Determine the (x, y) coordinate at the center of the cell enclosing the given text.  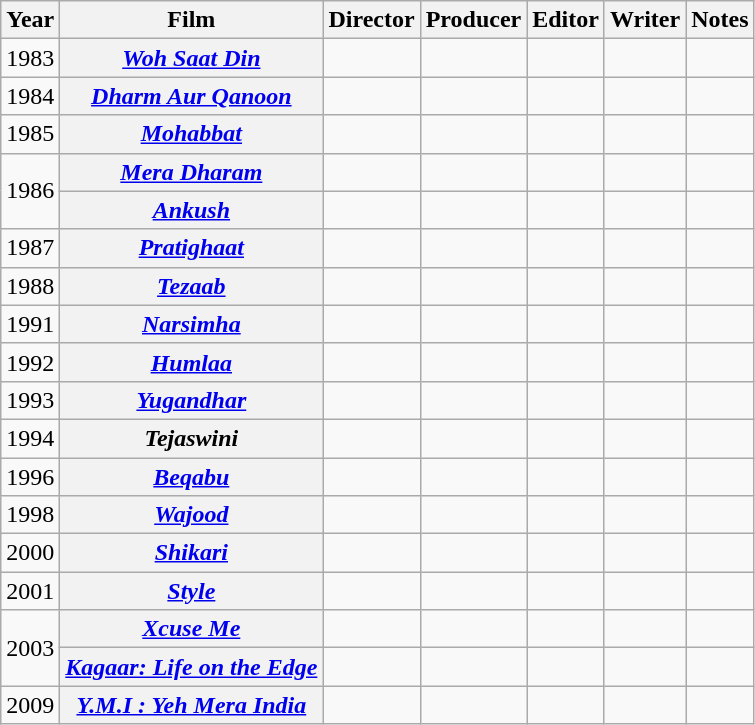
Wajood (192, 515)
Humlaa (192, 362)
Yugandhar (192, 400)
Year (30, 20)
Kagaar: Life on the Edge (192, 667)
1987 (30, 248)
1992 (30, 362)
Woh Saat Din (192, 58)
Tezaab (192, 286)
Mera Dharam (192, 172)
Tejaswini (192, 438)
1998 (30, 515)
Editor (566, 20)
Dharm Aur Qanoon (192, 96)
1985 (30, 134)
2009 (30, 705)
Xcuse Me (192, 629)
2001 (30, 591)
1996 (30, 477)
Film (192, 20)
Ankush (192, 210)
1986 (30, 191)
Director (372, 20)
Pratighaat (192, 248)
Writer (644, 20)
2003 (30, 648)
2000 (30, 553)
1993 (30, 400)
Shikari (192, 553)
Y.M.I : Yeh Mera India (192, 705)
Narsimha (192, 324)
Beqabu (192, 477)
Style (192, 591)
Producer (474, 20)
1991 (30, 324)
Mohabbat (192, 134)
Notes (720, 20)
1984 (30, 96)
1983 (30, 58)
1988 (30, 286)
1994 (30, 438)
